Scan for the cell matching the given text and deliver its [X, Y] coordinate at center. 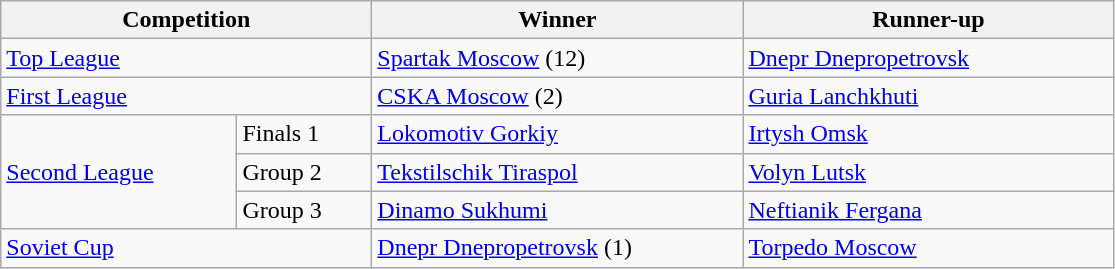
Guria Lanchkhuti [928, 96]
Torpedo Moscow [928, 248]
Group 3 [304, 210]
Dinamo Sukhumi [558, 210]
First League [186, 96]
Dnepr Dnepropetrovsk [928, 58]
Dnepr Dnepropetrovsk (1) [558, 248]
Soviet Cup [186, 248]
Tekstilschik Tiraspol [558, 172]
Irtysh Omsk [928, 134]
Top League [186, 58]
Spartak Moscow (12) [558, 58]
Competition [186, 20]
Volyn Lutsk [928, 172]
CSKA Moscow (2) [558, 96]
Finals 1 [304, 134]
Runner-up [928, 20]
Lokomotiv Gorkiy [558, 134]
Second League [119, 172]
Group 2 [304, 172]
Winner [558, 20]
Neftianik Fergana [928, 210]
